Scan for the cell matching the given text and deliver its (X, Y) coordinate at center. 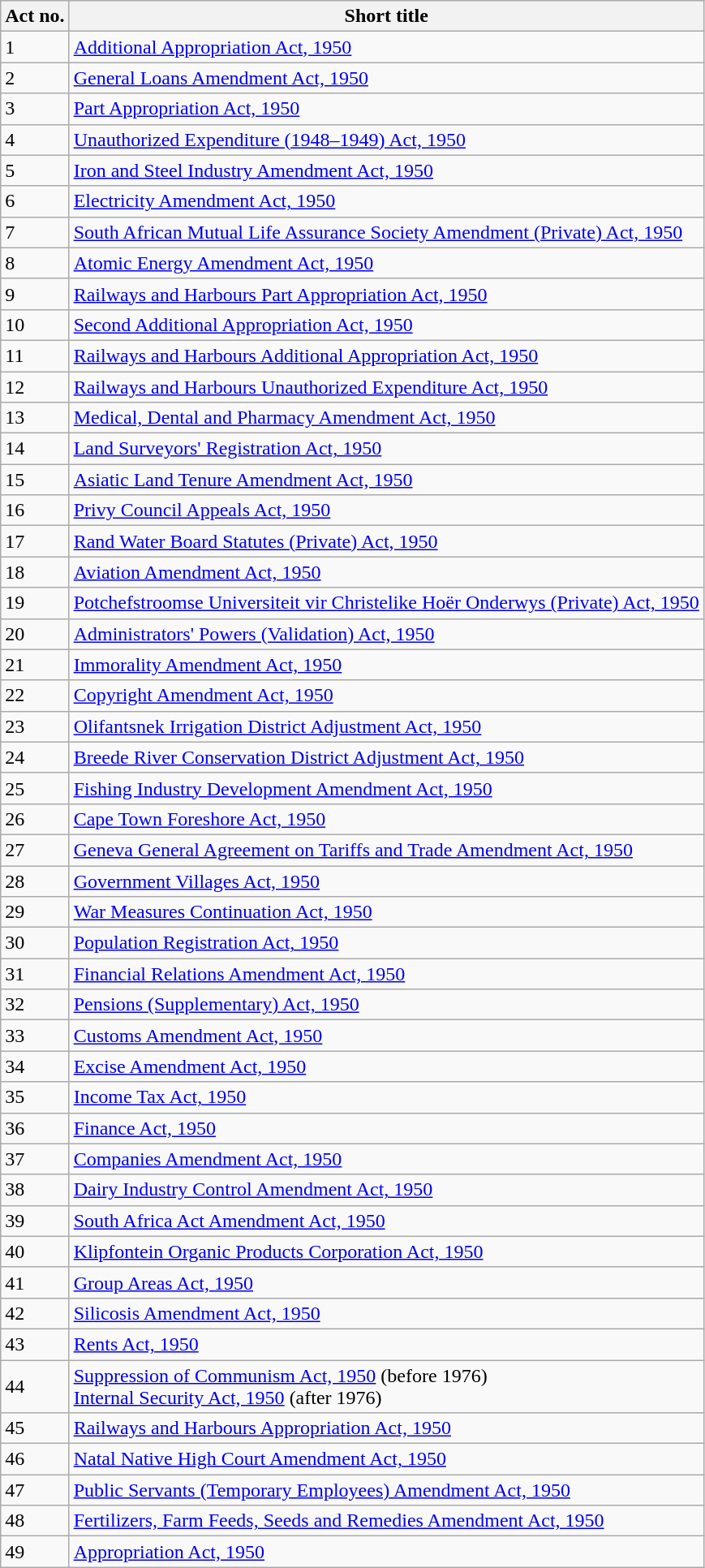
Breede River Conservation District Adjustment Act, 1950 (386, 757)
Public Servants (Temporary Employees) Amendment Act, 1950 (386, 1490)
Privy Council Appeals Act, 1950 (386, 510)
Rand Water Board Statutes (Private) Act, 1950 (386, 541)
2 (35, 78)
31 (35, 974)
19 (35, 603)
39 (35, 1221)
Iron and Steel Industry Amendment Act, 1950 (386, 170)
14 (35, 449)
Short title (386, 16)
36 (35, 1128)
25 (35, 788)
Railways and Harbours Unauthorized Expenditure Act, 1950 (386, 387)
18 (35, 572)
16 (35, 510)
1 (35, 47)
Financial Relations Amendment Act, 1950 (386, 974)
Immorality Amendment Act, 1950 (386, 665)
Cape Town Foreshore Act, 1950 (386, 819)
32 (35, 1005)
Part Appropriation Act, 1950 (386, 109)
20 (35, 634)
47 (35, 1490)
Atomic Energy Amendment Act, 1950 (386, 263)
27 (35, 850)
Fertilizers, Farm Feeds, Seeds and Remedies Amendment Act, 1950 (386, 1521)
13 (35, 418)
Geneva General Agreement on Tariffs and Trade Amendment Act, 1950 (386, 850)
Aviation Amendment Act, 1950 (386, 572)
15 (35, 480)
Suppression of Communism Act, 1950 (before 1976) Internal Security Act, 1950 (after 1976) (386, 1386)
Administrators' Powers (Validation) Act, 1950 (386, 634)
8 (35, 263)
23 (35, 726)
34 (35, 1066)
Electricity Amendment Act, 1950 (386, 201)
Dairy Industry Control Amendment Act, 1950 (386, 1190)
Asiatic Land Tenure Amendment Act, 1950 (386, 480)
42 (35, 1313)
Act no. (35, 16)
South Africa Act Amendment Act, 1950 (386, 1221)
48 (35, 1521)
Natal Native High Court Amendment Act, 1950 (386, 1459)
40 (35, 1251)
Second Additional Appropriation Act, 1950 (386, 325)
Finance Act, 1950 (386, 1128)
11 (35, 355)
35 (35, 1097)
Appropriation Act, 1950 (386, 1552)
Pensions (Supplementary) Act, 1950 (386, 1005)
10 (35, 325)
21 (35, 665)
30 (35, 943)
Silicosis Amendment Act, 1950 (386, 1313)
41 (35, 1282)
Fishing Industry Development Amendment Act, 1950 (386, 788)
War Measures Continuation Act, 1950 (386, 912)
28 (35, 881)
Rents Act, 1950 (386, 1344)
9 (35, 294)
44 (35, 1386)
Unauthorized Expenditure (1948–1949) Act, 1950 (386, 140)
Potchefstroomse Universiteit vir Christelike Hoër Onderwys (Private) Act, 1950 (386, 603)
Copyright Amendment Act, 1950 (386, 696)
22 (35, 696)
Klipfontein Organic Products Corporation Act, 1950 (386, 1251)
Income Tax Act, 1950 (386, 1097)
Olifantsnek Irrigation District Adjustment Act, 1950 (386, 726)
Medical, Dental and Pharmacy Amendment Act, 1950 (386, 418)
Customs Amendment Act, 1950 (386, 1036)
37 (35, 1159)
Land Surveyors' Registration Act, 1950 (386, 449)
46 (35, 1459)
3 (35, 109)
Railways and Harbours Part Appropriation Act, 1950 (386, 294)
49 (35, 1552)
Additional Appropriation Act, 1950 (386, 47)
Railways and Harbours Additional Appropriation Act, 1950 (386, 355)
45 (35, 1428)
Population Registration Act, 1950 (386, 943)
17 (35, 541)
6 (35, 201)
29 (35, 912)
7 (35, 232)
General Loans Amendment Act, 1950 (386, 78)
Excise Amendment Act, 1950 (386, 1066)
Group Areas Act, 1950 (386, 1282)
24 (35, 757)
South African Mutual Life Assurance Society Amendment (Private) Act, 1950 (386, 232)
43 (35, 1344)
4 (35, 140)
33 (35, 1036)
Railways and Harbours Appropriation Act, 1950 (386, 1428)
12 (35, 387)
5 (35, 170)
38 (35, 1190)
26 (35, 819)
Government Villages Act, 1950 (386, 881)
Companies Amendment Act, 1950 (386, 1159)
